Determine the [X, Y] coordinate at the center of the cell enclosing the given text.  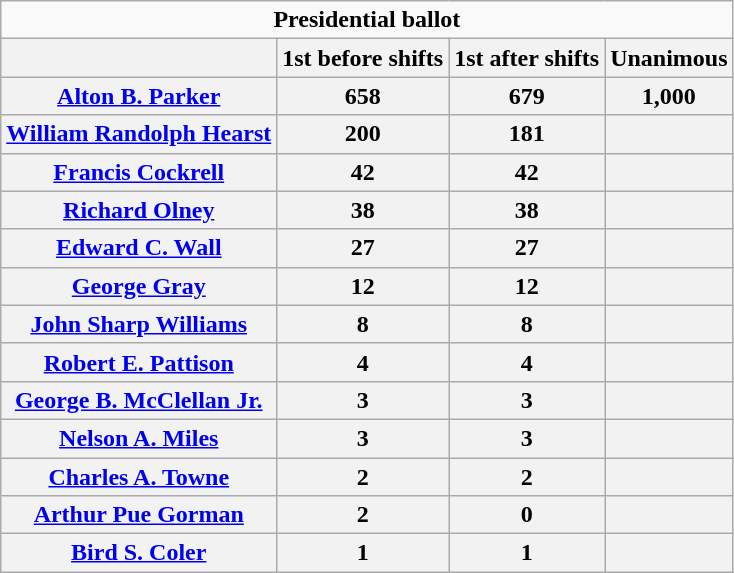
Bird S. Coler [139, 553]
0 [527, 515]
Arthur Pue Gorman [139, 515]
George B. McClellan Jr. [139, 400]
John Sharp Williams [139, 324]
1st after shifts [527, 58]
Presidential ballot [367, 20]
William Randolph Hearst [139, 134]
679 [527, 96]
Francis Cockrell [139, 172]
181 [527, 134]
George Gray [139, 286]
Charles A. Towne [139, 477]
Nelson A. Miles [139, 438]
1st before shifts [363, 58]
Richard Olney [139, 210]
200 [363, 134]
658 [363, 96]
1,000 [669, 96]
Alton B. Parker [139, 96]
Unanimous [669, 58]
Edward C. Wall [139, 248]
Robert E. Pattison [139, 362]
